Extract the [x, y] coordinate from the center of the cell holding the provided text.  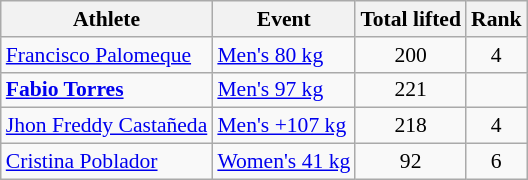
221 [410, 90]
218 [410, 126]
Francisco Palomeque [107, 55]
92 [410, 162]
Jhon Freddy Castañeda [107, 126]
Athlete [107, 19]
200 [410, 55]
Men's 97 kg [284, 90]
Event [284, 19]
Women's 41 kg [284, 162]
Fabio Torres [107, 90]
Cristina Poblador [107, 162]
Rank [496, 19]
Total lifted [410, 19]
6 [496, 162]
Men's +107 kg [284, 126]
Men's 80 kg [284, 55]
